Output the [x, y] coordinate of the center of the cell containing the given text.  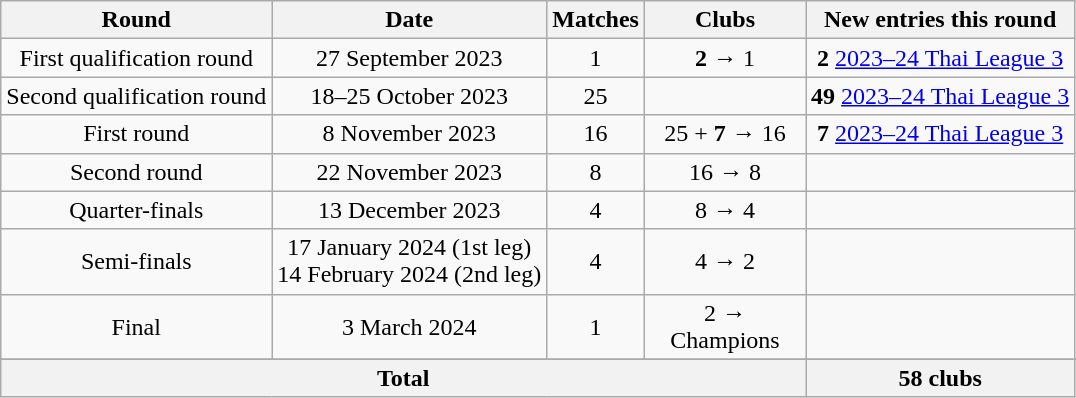
Second qualification round [136, 96]
First round [136, 134]
Semi-finals [136, 262]
Matches [596, 20]
2 → 1 [724, 58]
13 December 2023 [410, 210]
22 November 2023 [410, 172]
25 [596, 96]
Date [410, 20]
49 2023–24 Thai League 3 [940, 96]
Total [404, 378]
58 clubs [940, 378]
Round [136, 20]
27 September 2023 [410, 58]
4 → 2 [724, 262]
18–25 October 2023 [410, 96]
Second round [136, 172]
16 → 8 [724, 172]
8 [596, 172]
8 → 4 [724, 210]
17 January 2024 (1st leg)14 February 2024 (2nd leg) [410, 262]
New entries this round [940, 20]
8 November 2023 [410, 134]
First qualification round [136, 58]
25 + 7 → 16 [724, 134]
Final [136, 326]
7 2023–24 Thai League 3 [940, 134]
Quarter-finals [136, 210]
Clubs [724, 20]
16 [596, 134]
2 → Champions [724, 326]
2 2023–24 Thai League 3 [940, 58]
3 March 2024 [410, 326]
